Provide the [x, y] coordinate of the cell's center where the given text is located.  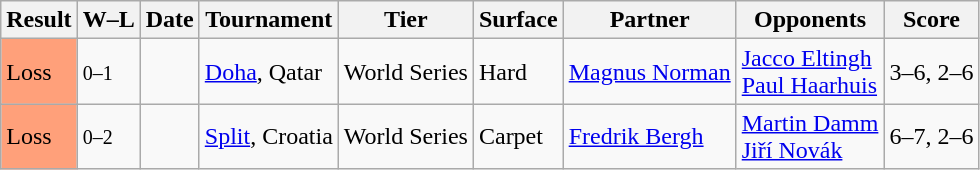
Martin Damm Jiří Novák [810, 136]
3–6, 2–6 [932, 72]
Date [170, 20]
Tournament [268, 20]
Hard [518, 72]
Surface [518, 20]
Opponents [810, 20]
Doha, Qatar [268, 72]
Carpet [518, 136]
Result [39, 20]
Partner [650, 20]
6–7, 2–6 [932, 136]
0–1 [108, 72]
Score [932, 20]
W–L [108, 20]
Split, Croatia [268, 136]
0–2 [108, 136]
Fredrik Bergh [650, 136]
Magnus Norman [650, 72]
Tier [406, 20]
Jacco Eltingh Paul Haarhuis [810, 72]
